From the cell containing the given text, extract its center point as [x, y] coordinate. 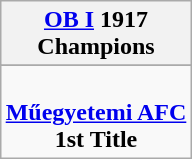
Műegyetemi AFC1st Title [96, 112]
OB I 1917Champions [96, 34]
